Determine the [x, y] coordinate at the center of the cell enclosing the given text.  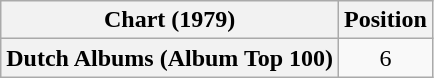
Chart (1979) [170, 20]
Position [386, 20]
Dutch Albums (Album Top 100) [170, 58]
6 [386, 58]
